Return [x, y] of the center of cell containing provided text 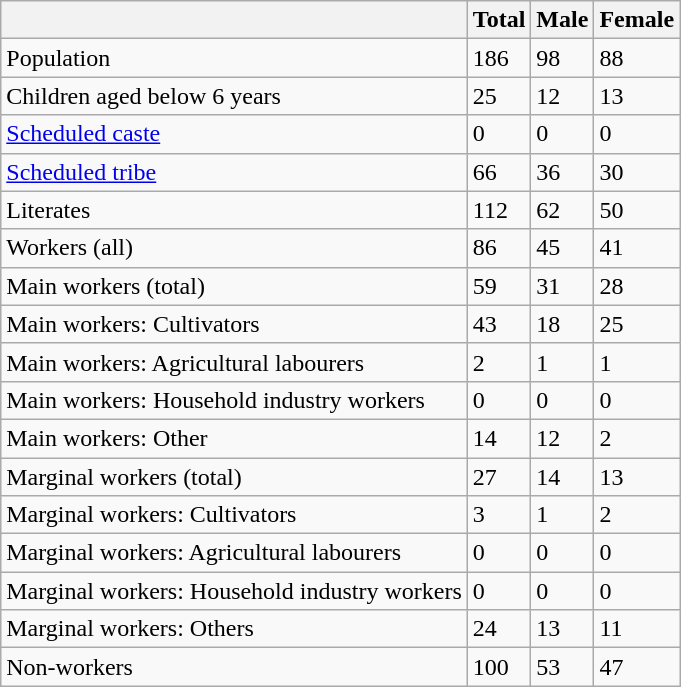
Main workers: Cultivators [234, 324]
186 [499, 58]
53 [562, 667]
41 [637, 248]
28 [637, 286]
66 [499, 172]
47 [637, 667]
30 [637, 172]
31 [562, 286]
98 [562, 58]
Marginal workers (total) [234, 477]
100 [499, 667]
59 [499, 286]
Marginal workers: Household industry workers [234, 591]
Marginal workers: Cultivators [234, 515]
Main workers: Other [234, 438]
Total [499, 20]
3 [499, 515]
43 [499, 324]
Main workers: Agricultural labourers [234, 362]
112 [499, 210]
24 [499, 629]
Male [562, 20]
18 [562, 324]
27 [499, 477]
Literates [234, 210]
11 [637, 629]
Marginal workers: Agricultural labourers [234, 553]
Workers (all) [234, 248]
Population [234, 58]
Scheduled caste [234, 134]
Female [637, 20]
50 [637, 210]
88 [637, 58]
86 [499, 248]
Main workers: Household industry workers [234, 400]
Non-workers [234, 667]
Scheduled tribe [234, 172]
45 [562, 248]
Main workers (total) [234, 286]
36 [562, 172]
Marginal workers: Others [234, 629]
62 [562, 210]
Children aged below 6 years [234, 96]
